From the cell containing the given text, extract its center point as (X, Y) coordinate. 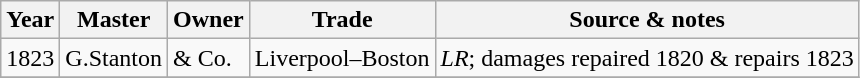
Liverpool–Boston (342, 58)
LR; damages repaired 1820 & repairs 1823 (647, 58)
& Co. (209, 58)
Source & notes (647, 20)
Master (114, 20)
Owner (209, 20)
Year (30, 20)
1823 (30, 58)
Trade (342, 20)
G.Stanton (114, 58)
